Determine the (x, y) coordinate at the center of the cell enclosing the given text.  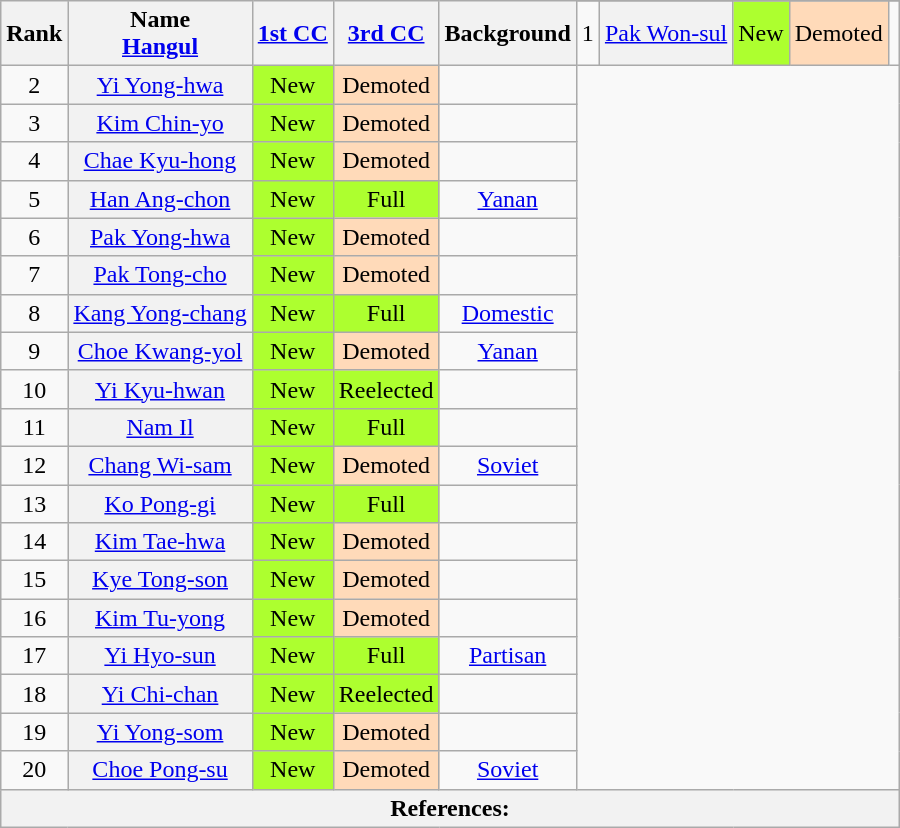
20 (34, 770)
19 (34, 732)
Ko Pong-gi (160, 503)
4 (34, 161)
3 (34, 123)
Kang Yong-chang (160, 313)
Domestic (508, 313)
6 (34, 237)
13 (34, 503)
9 (34, 351)
Chang Wi-sam (160, 465)
Kye Tong-son (160, 580)
Pak Won-sul (666, 34)
Pak Tong-cho (160, 275)
11 (34, 427)
Kim Chin-yo (160, 123)
Yi Kyu-hwan (160, 389)
16 (34, 618)
14 (34, 542)
1st CC (292, 34)
Yi Hyo-sun (160, 656)
Kim Tu-yong (160, 618)
2 (34, 85)
Yi Yong-hwa (160, 85)
Choe Kwang-yol (160, 351)
Rank (34, 34)
5 (34, 199)
Background (508, 34)
1 (588, 34)
18 (34, 694)
10 (34, 389)
References: (450, 808)
Pak Yong-hwa (160, 237)
8 (34, 313)
Han Ang-chon (160, 199)
17 (34, 656)
12 (34, 465)
Yi Chi-chan (160, 694)
7 (34, 275)
Kim Tae-hwa (160, 542)
NameHangul (160, 34)
Yi Yong-som (160, 732)
Choe Pong-su (160, 770)
Nam Il (160, 427)
Partisan (508, 656)
3rd CC (386, 34)
Chae Kyu-hong (160, 161)
15 (34, 580)
